Capture the cell that displays the provided text and extract its [x, y] central coordinate. 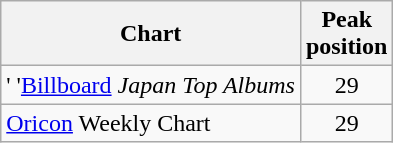
Peakposition [346, 34]
Oricon Weekly Chart [151, 123]
' 'Billboard Japan Top Albums [151, 85]
Chart [151, 34]
